From the cell containing the given text, extract its center point as [X, Y] coordinate. 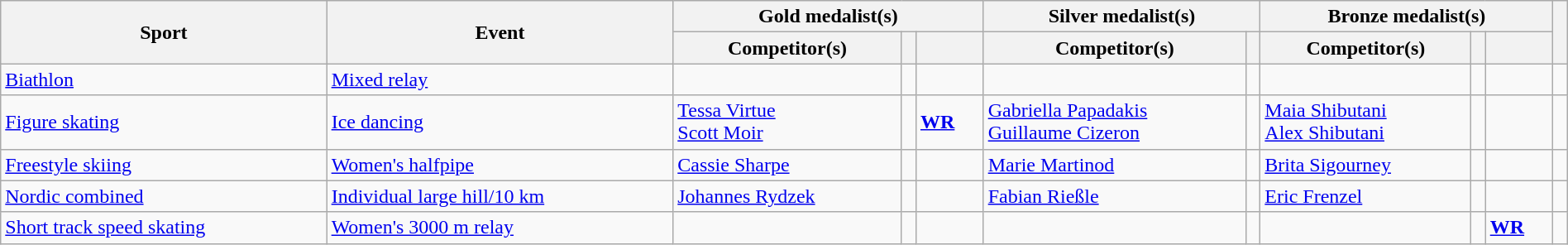
Nordic combined [164, 196]
Sport [164, 32]
Freestyle skiing [164, 165]
Fabian Rießle [1115, 196]
Silver medalist(s) [1121, 17]
Event [500, 32]
Women's 3000 m relay [500, 228]
Cassie Sharpe [787, 165]
Gabriella PapadakisGuillaume Cizeron [1115, 122]
Eric Frenzel [1366, 196]
Gold medalist(s) [829, 17]
Johannes Rydzek [787, 196]
Mixed relay [500, 79]
Marie Martinod [1115, 165]
Short track speed skating [164, 228]
Individual large hill/10 km [500, 196]
Bronze medalist(s) [1407, 17]
Women's halfpipe [500, 165]
Ice dancing [500, 122]
Maia ShibutaniAlex Shibutani [1366, 122]
Brita Sigourney [1366, 165]
Biathlon [164, 79]
Figure skating [164, 122]
Tessa VirtueScott Moir [787, 122]
